For the text-containing cell, return its midpoint in (X, Y) coordinate format. 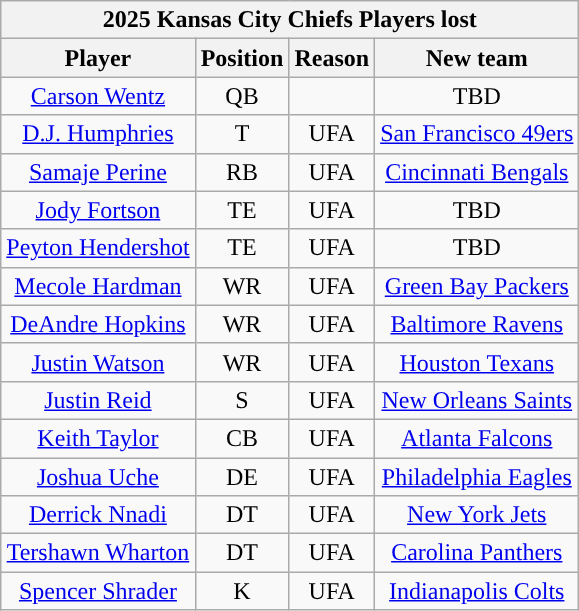
Peyton Hendershot (98, 248)
Position (242, 58)
Indianapolis Colts (477, 591)
CB (242, 438)
New team (477, 58)
DeAndre Hopkins (98, 324)
Mecole Hardman (98, 286)
S (242, 400)
K (242, 591)
Joshua Uche (98, 477)
Reason (332, 58)
Jody Fortson (98, 210)
Carson Wentz (98, 96)
D.J. Humphries (98, 134)
RB (242, 172)
Carolina Panthers (477, 553)
Cincinnati Bengals (477, 172)
Derrick Nnadi (98, 515)
Spencer Shrader (98, 591)
Samaje Perine (98, 172)
Atlanta Falcons (477, 438)
T (242, 134)
Philadelphia Eagles (477, 477)
San Francisco 49ers (477, 134)
Justin Reid (98, 400)
Green Bay Packers (477, 286)
QB (242, 96)
Tershawn Wharton (98, 553)
2025 Kansas City Chiefs Players lost (290, 20)
Player (98, 58)
Baltimore Ravens (477, 324)
Houston Texans (477, 362)
Keith Taylor (98, 438)
New Orleans Saints (477, 400)
DE (242, 477)
Justin Watson (98, 362)
New York Jets (477, 515)
